Find where the given text appears and provide that cell's center as (x, y) coordinate. 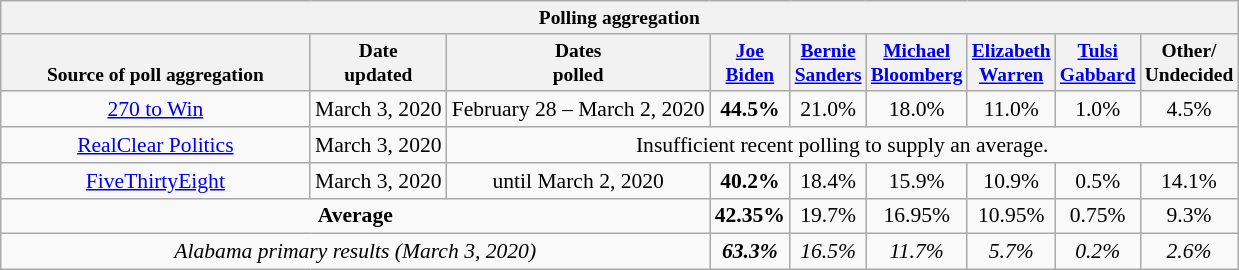
Average (356, 216)
0.2% (1098, 252)
Insufficient recent polling to supply an average. (842, 145)
16.5% (828, 252)
4.5% (1189, 110)
Dateupdated (378, 62)
40.2% (750, 181)
11.0% (1011, 110)
0.75% (1098, 216)
44.5% (750, 110)
11.7% (916, 252)
18.4% (828, 181)
63.3% (750, 252)
15.9% (916, 181)
21.0% (828, 110)
270 to Win (156, 110)
JoeBiden (750, 62)
BernieSanders (828, 62)
RealClear Politics (156, 145)
5.7% (1011, 252)
February 28 – March 2, 2020 (578, 110)
Source of poll aggregation (156, 62)
2.6% (1189, 252)
42.35% (750, 216)
10.9% (1011, 181)
14.1% (1189, 181)
10.95% (1011, 216)
9.3% (1189, 216)
FiveThirtyEight (156, 181)
until March 2, 2020 (578, 181)
ElizabethWarren (1011, 62)
Other/Undecided (1189, 62)
16.95% (916, 216)
1.0% (1098, 110)
Polling aggregation (620, 18)
18.0% (916, 110)
Datespolled (578, 62)
TulsiGabbard (1098, 62)
19.7% (828, 216)
Alabama primary results (March 3, 2020) (356, 252)
MichaelBloomberg (916, 62)
0.5% (1098, 181)
